Provide the (X, Y) coordinate of the cell's center where the given text is located.  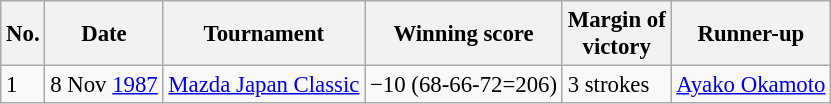
Margin ofvictory (616, 34)
3 strokes (616, 85)
No. (23, 34)
Date (104, 34)
Winning score (464, 34)
Runner-up (751, 34)
1 (23, 85)
8 Nov 1987 (104, 85)
Tournament (264, 34)
−10 (68-66-72=206) (464, 85)
Mazda Japan Classic (264, 85)
Ayako Okamoto (751, 85)
